Return (x, y) of the center of cell containing provided text 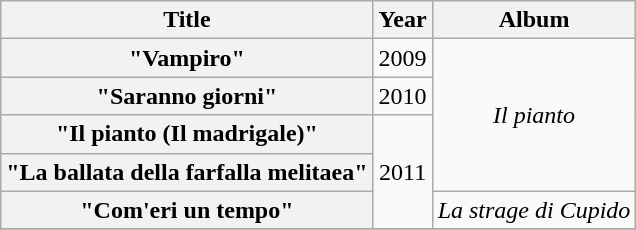
"La ballata della farfalla melitaea" (187, 172)
"Com'eri un tempo" (187, 210)
"Vampiro" (187, 58)
2009 (402, 58)
Title (187, 20)
2010 (402, 96)
"Il pianto (Il madrigale)" (187, 134)
La strage di Cupido (534, 210)
Album (534, 20)
Il pianto (534, 115)
2011 (402, 172)
Year (402, 20)
"Saranno giorni" (187, 96)
